Output the [X, Y] coordinate of the center of the cell containing the given text.  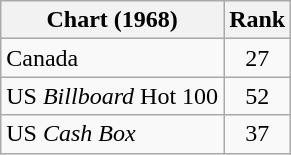
US Cash Box [112, 134]
Chart (1968) [112, 20]
US Billboard Hot 100 [112, 96]
Rank [258, 20]
Canada [112, 58]
52 [258, 96]
27 [258, 58]
37 [258, 134]
